Output the [X, Y] coordinate of the center of the cell containing the given text.  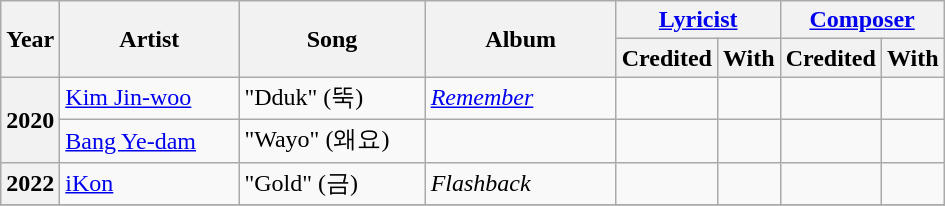
Flashback [520, 184]
"Wayo" (왜요) [332, 140]
"Gold" (금) [332, 184]
2022 [30, 184]
Remember [520, 98]
Composer [862, 20]
Bang Ye-dam [150, 140]
Artist [150, 39]
Lyricist [698, 20]
Kim Jin-woo [150, 98]
Song [332, 39]
2020 [30, 120]
iKon [150, 184]
"Dduk" (뚝) [332, 98]
Album [520, 39]
Year [30, 39]
